From the cell containing the given text, extract its center point as (X, Y) coordinate. 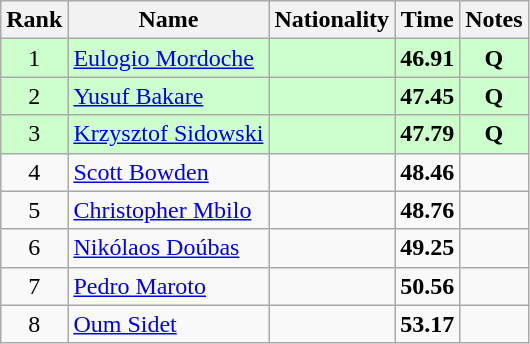
Oum Sidet (168, 324)
4 (34, 172)
53.17 (428, 324)
2 (34, 96)
46.91 (428, 58)
8 (34, 324)
50.56 (428, 286)
1 (34, 58)
Krzysztof Sidowski (168, 134)
7 (34, 286)
3 (34, 134)
Name (168, 20)
Rank (34, 20)
49.25 (428, 248)
Christopher Mbilo (168, 210)
48.46 (428, 172)
48.76 (428, 210)
6 (34, 248)
Scott Bowden (168, 172)
47.45 (428, 96)
Nikólaos Doúbas (168, 248)
Eulogio Mordoche (168, 58)
Pedro Maroto (168, 286)
Yusuf Bakare (168, 96)
5 (34, 210)
Nationality (332, 20)
Notes (494, 20)
Time (428, 20)
47.79 (428, 134)
